Output the (X, Y) coordinate of the center of the cell containing the given text.  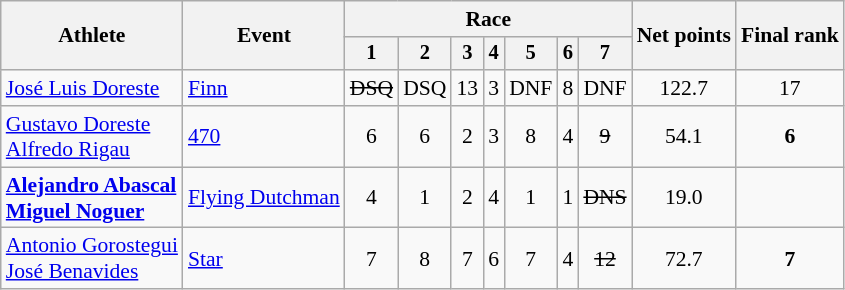
Star (264, 258)
Gustavo DoresteAlfredo Rigau (92, 136)
Event (264, 36)
DNS (604, 198)
5 (530, 54)
72.7 (684, 258)
Net points (684, 36)
13 (467, 88)
Antonio GorosteguiJosé Benavides (92, 258)
17 (790, 88)
Flying Dutchman (264, 198)
Alejandro AbascalMiguel Noguer (92, 198)
12 (604, 258)
470 (264, 136)
Race (488, 19)
54.1 (684, 136)
Athlete (92, 36)
José Luis Doreste (92, 88)
Final rank (790, 36)
19.0 (684, 198)
122.7 (684, 88)
Finn (264, 88)
9 (604, 136)
